Capture the cell that displays the provided text and extract its (x, y) central coordinate. 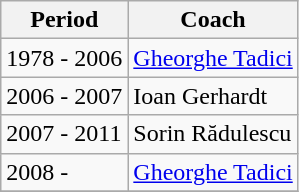
1978 - 2006 (64, 58)
Ioan Gerhardt (213, 96)
Coach (213, 20)
2007 - 2011 (64, 134)
2006 - 2007 (64, 96)
Sorin Rădulescu (213, 134)
2008 - (64, 172)
Period (64, 20)
